Locate the cell with the specified text and output its [x, y] center coordinate. 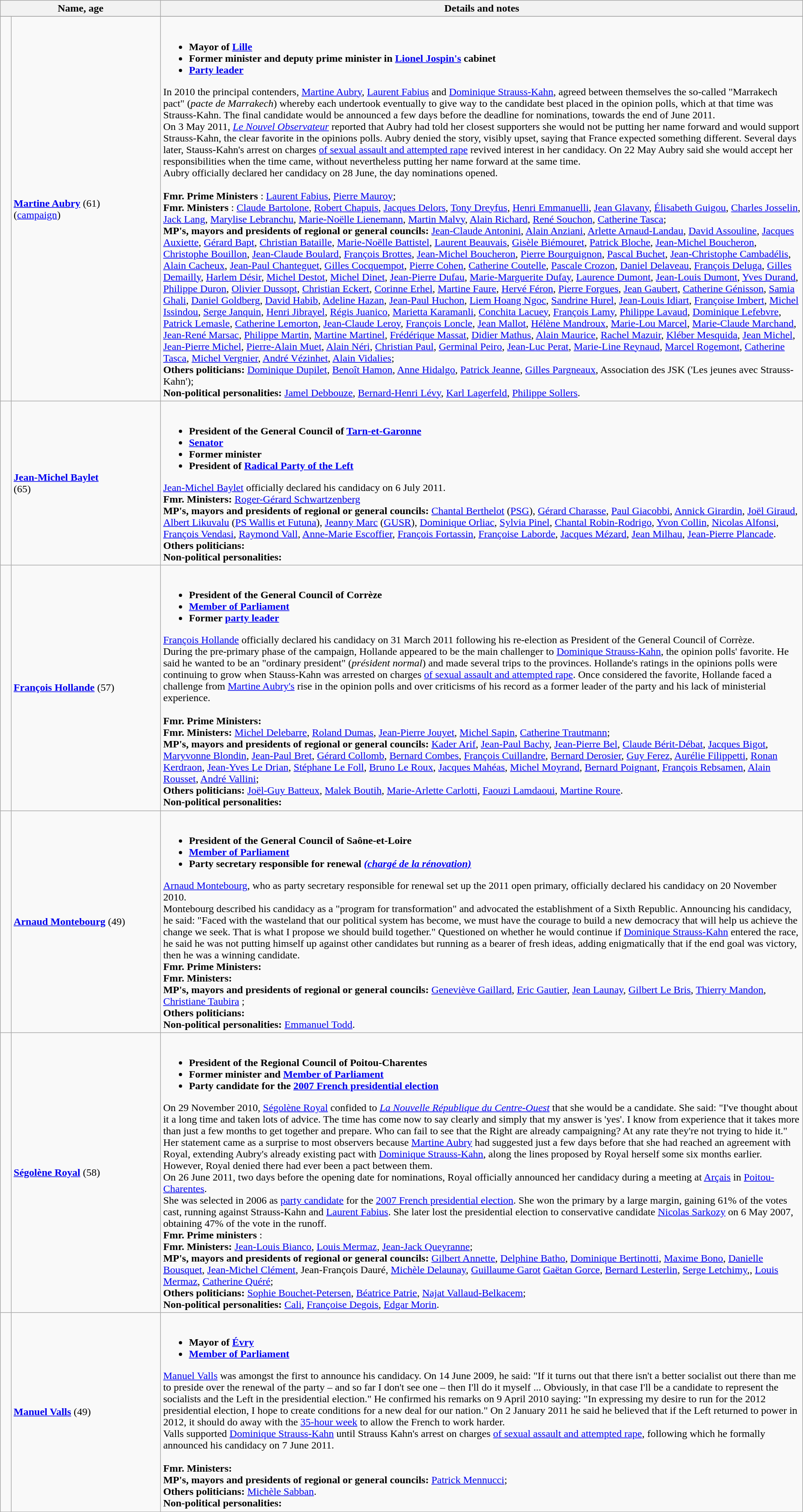
François Hollande (57) [86, 688]
Martine Aubry (61) (campaign) [86, 209]
Name, age [81, 9]
Jean-Michel Baylet(65) [86, 483]
Ségolène Royal (58) [86, 1172]
Arnaud Montebourg (49) [86, 922]
Details and notes [482, 9]
Manuel Valls (49) [86, 1412]
